Return the [x, y] coordinate for the center point of the cell that contains the specified text.  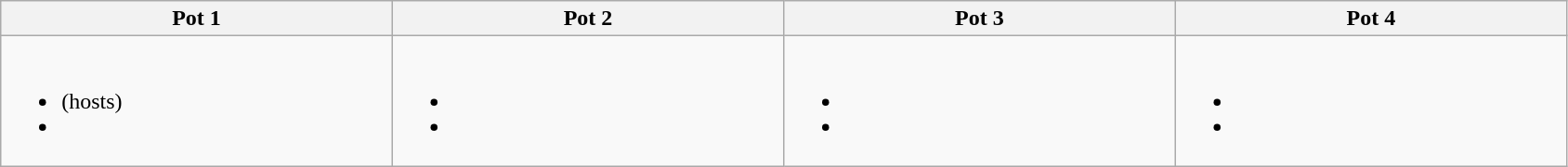
Pot 4 [1371, 19]
Pot 2 [587, 19]
(hosts) [197, 101]
Pot 3 [979, 19]
Pot 1 [197, 19]
